Return (X, Y) of the center of cell containing provided text 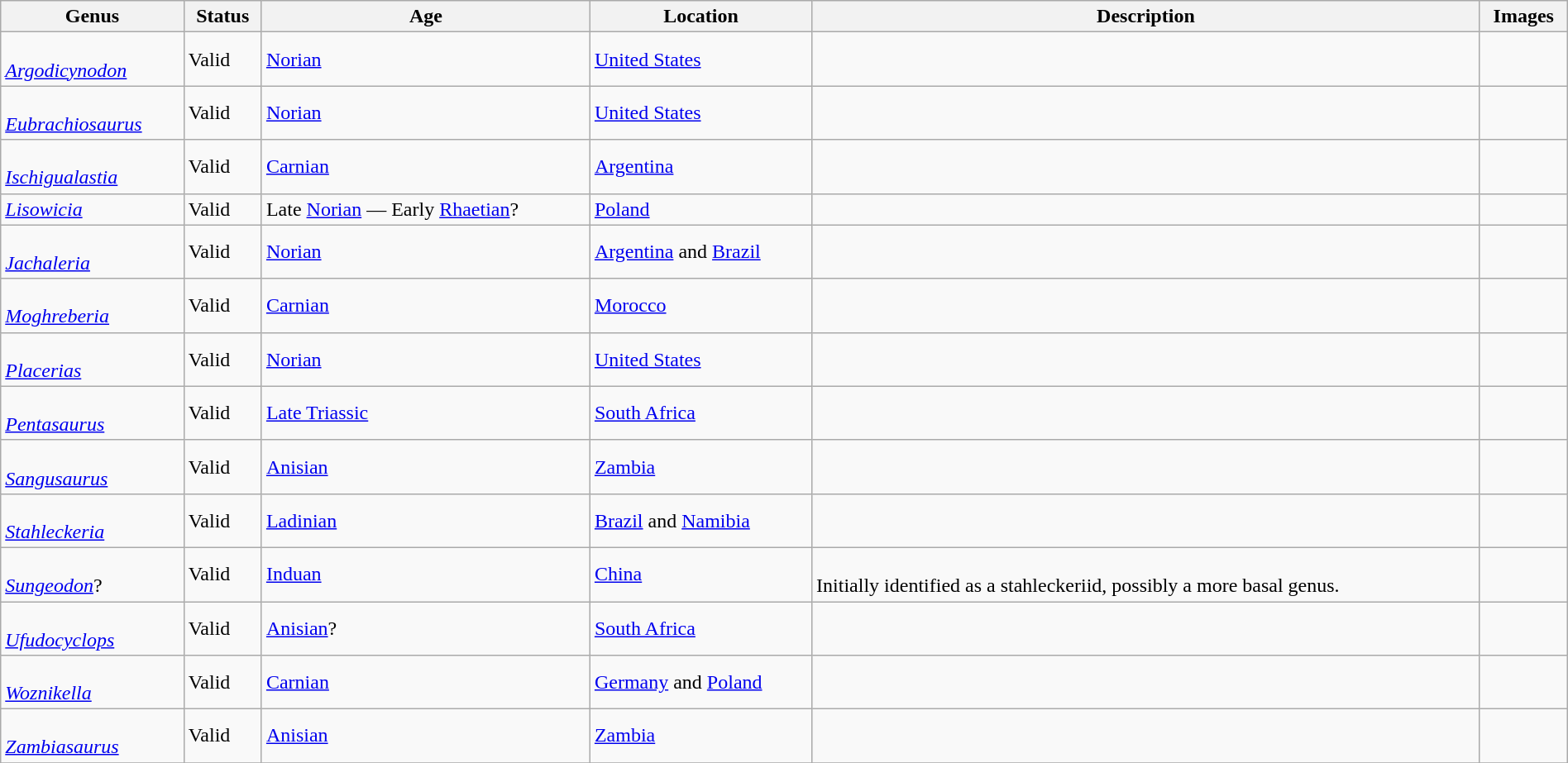
Moghreberia (93, 306)
Late Norian — Early Rhaetian? (425, 209)
Images (1523, 17)
Sungeodon? (93, 574)
Lisowicia (93, 209)
Location (700, 17)
Zambiasaurus (93, 736)
Late Triassic (425, 413)
Brazil and Namibia (700, 521)
China (700, 574)
Jachaleria (93, 251)
Argentina and Brazil (700, 251)
Description (1146, 17)
Woznikella (93, 683)
Eubrachiosaurus (93, 112)
Placerias (93, 359)
Ufudocyclops (93, 628)
Initially identified as a stahleckeriid, possibly a more basal genus. (1146, 574)
Induan (425, 574)
Genus (93, 17)
Poland (700, 209)
Argentina (700, 167)
Pentasaurus (93, 413)
Argodicynodon (93, 60)
Stahleckeria (93, 521)
Germany and Poland (700, 683)
Ladinian (425, 521)
Sangusaurus (93, 466)
Anisian? (425, 628)
Ischigualastia (93, 167)
Morocco (700, 306)
Age (425, 17)
Status (222, 17)
